Extract the (X, Y) coordinate from the center of the cell holding the provided text.  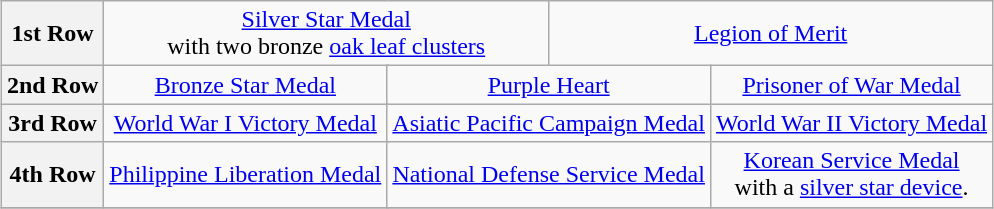
Asiatic Pacific Campaign Medal (549, 123)
4th Row (52, 174)
Silver Star Medalwith two bronze oak leaf clusters (326, 34)
Philippine Liberation Medal (246, 174)
1st Row (52, 34)
Bronze Star Medal (246, 85)
National Defense Service Medal (549, 174)
Purple Heart (549, 85)
2nd Row (52, 85)
Legion of Merit (771, 34)
3rd Row (52, 123)
World War I Victory Medal (246, 123)
World War II Victory Medal (851, 123)
Prisoner of War Medal (851, 85)
Korean Service Medalwith a silver star device. (851, 174)
